Pinpoint the cell where the given text exists, returning its (x, y) midpoint coordinate. 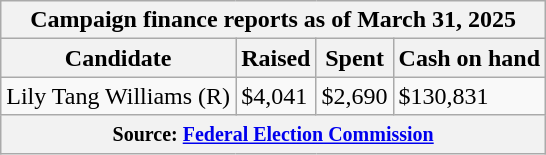
Lily Tang Williams (R) (118, 96)
Cash on hand (469, 58)
$130,831 (469, 96)
Campaign finance reports as of March 31, 2025 (274, 20)
Raised (276, 58)
$4,041 (276, 96)
$2,690 (354, 96)
Candidate (118, 58)
Source: Federal Election Commission (274, 134)
Spent (354, 58)
